Capture the cell that displays the provided text and extract its (x, y) central coordinate. 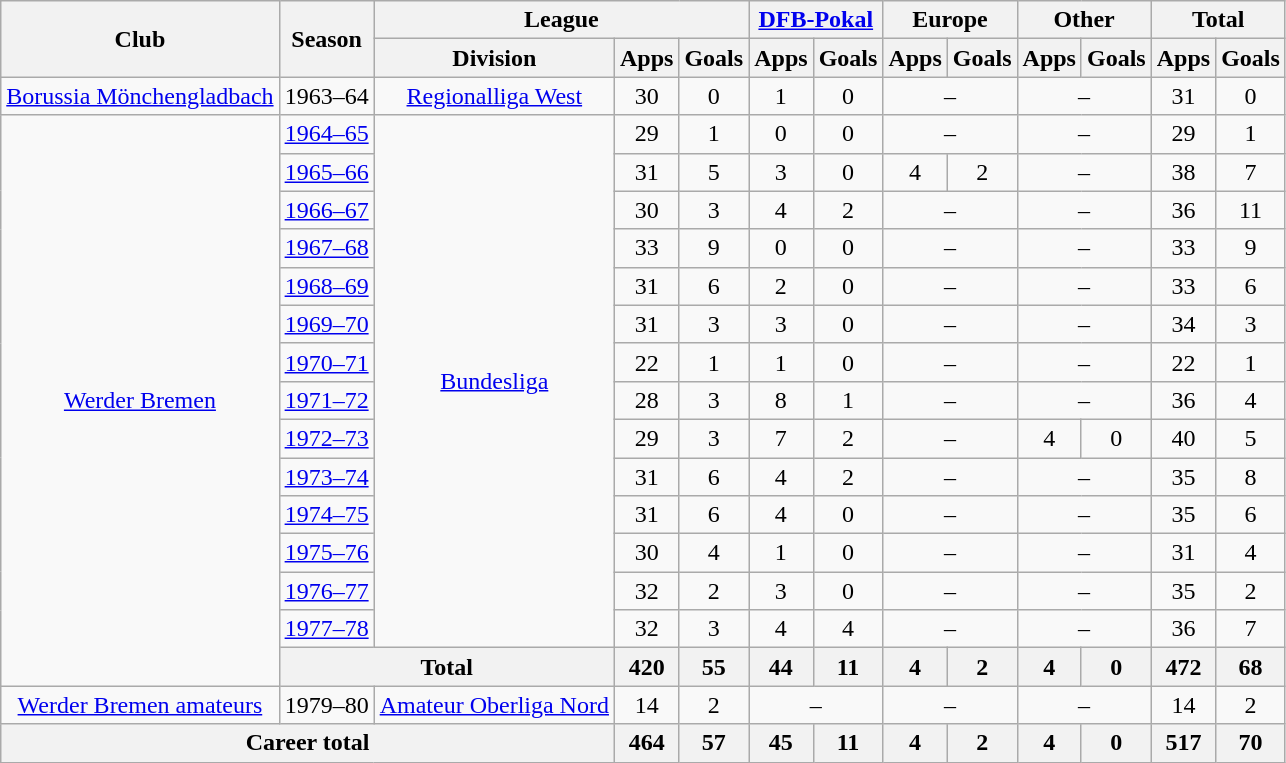
55 (714, 667)
1971–72 (326, 400)
Amateur Oberliga Nord (494, 705)
38 (1183, 172)
1965–66 (326, 172)
Europe (950, 20)
1970–71 (326, 362)
1966–67 (326, 210)
Werder Bremen (140, 400)
1979–80 (326, 705)
517 (1183, 743)
28 (646, 400)
1967–68 (326, 248)
472 (1183, 667)
Division (494, 58)
1969–70 (326, 324)
1974–75 (326, 515)
1975–76 (326, 553)
DFB-Pokal (816, 20)
1973–74 (326, 477)
1964–65 (326, 134)
Career total (308, 743)
League (562, 20)
1968–69 (326, 286)
Other (1084, 20)
Werder Bremen amateurs (140, 705)
Borussia Mönchengladbach (140, 96)
Club (140, 39)
420 (646, 667)
70 (1251, 743)
1976–77 (326, 591)
1977–78 (326, 629)
68 (1251, 667)
34 (1183, 324)
464 (646, 743)
1963–64 (326, 96)
Bundesliga (494, 382)
Regionalliga West (494, 96)
1972–73 (326, 438)
Season (326, 39)
40 (1183, 438)
57 (714, 743)
45 (781, 743)
44 (781, 667)
